Return the [x, y] coordinate for the center point of the cell that contains the specified text.  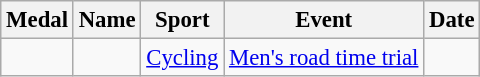
Medal [38, 20]
Sport [182, 20]
Men's road time trial [324, 58]
Name [107, 20]
Date [452, 20]
Event [324, 20]
Cycling [182, 58]
